Provide the [X, Y] coordinate of the cell's center where the given text is located.  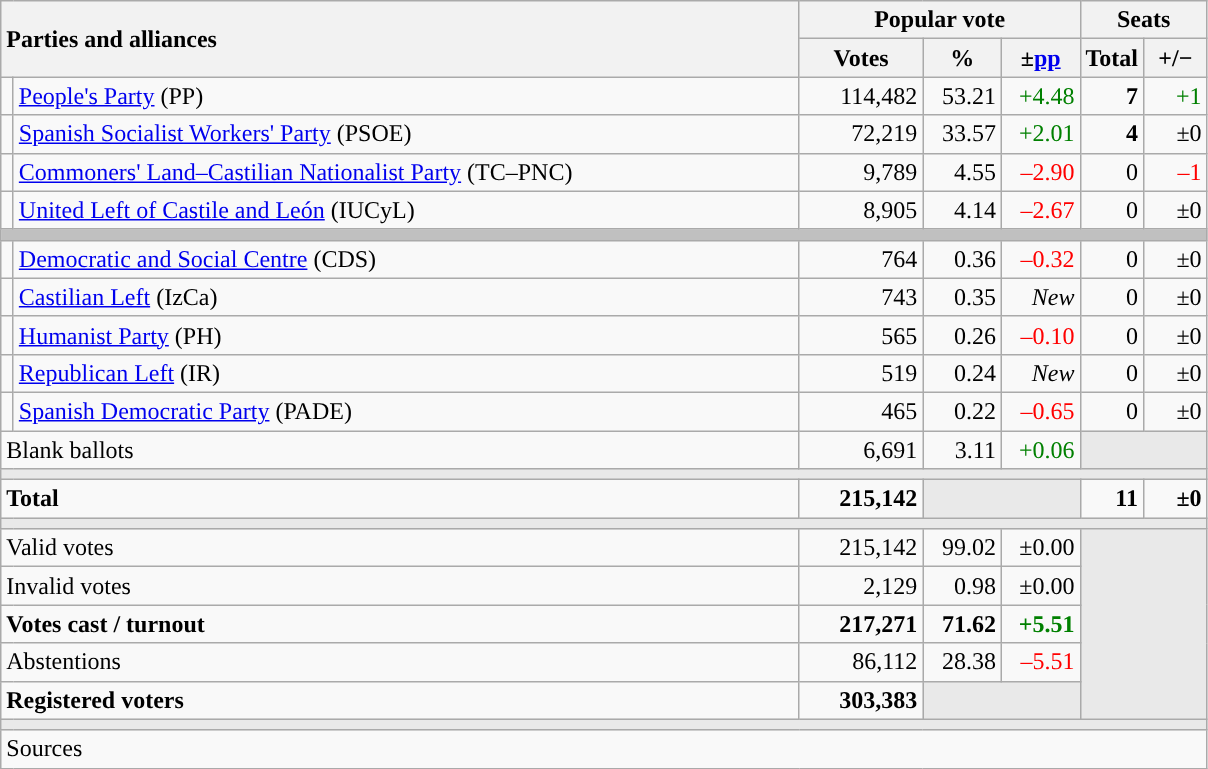
% [962, 58]
+/− [1176, 58]
Votes cast / turnout [400, 624]
8,905 [861, 210]
0.24 [962, 373]
Popular vote [940, 20]
33.57 [962, 134]
–0.32 [1040, 259]
0.98 [962, 586]
465 [861, 411]
United Left of Castile and León (IUCyL) [406, 210]
303,383 [861, 700]
Registered voters [400, 700]
764 [861, 259]
–0.65 [1040, 411]
People's Party (PP) [406, 96]
0.35 [962, 297]
+1 [1176, 96]
53.21 [962, 96]
0.22 [962, 411]
4.55 [962, 172]
Sources [604, 749]
Castilian Left (IzCa) [406, 297]
Humanist Party (PH) [406, 335]
519 [861, 373]
–1 [1176, 172]
743 [861, 297]
4 [1112, 134]
217,271 [861, 624]
–2.67 [1040, 210]
Republican Left (IR) [406, 373]
7 [1112, 96]
11 [1112, 499]
4.14 [962, 210]
±pp [1040, 58]
Invalid votes [400, 586]
Democratic and Social Centre (CDS) [406, 259]
3.11 [962, 449]
28.38 [962, 662]
0.26 [962, 335]
Valid votes [400, 548]
Votes [861, 58]
Blank ballots [400, 449]
Abstentions [400, 662]
114,482 [861, 96]
Parties and alliances [400, 39]
0.36 [962, 259]
Spanish Socialist Workers' Party (PSOE) [406, 134]
+5.51 [1040, 624]
+2.01 [1040, 134]
99.02 [962, 548]
Commoners' Land–Castilian Nationalist Party (TC–PNC) [406, 172]
565 [861, 335]
72,219 [861, 134]
+0.06 [1040, 449]
9,789 [861, 172]
2,129 [861, 586]
–5.51 [1040, 662]
Spanish Democratic Party (PADE) [406, 411]
71.62 [962, 624]
86,112 [861, 662]
Seats [1144, 20]
–2.90 [1040, 172]
–0.10 [1040, 335]
6,691 [861, 449]
+4.48 [1040, 96]
